Capture the cell that displays the provided text and extract its [x, y] central coordinate. 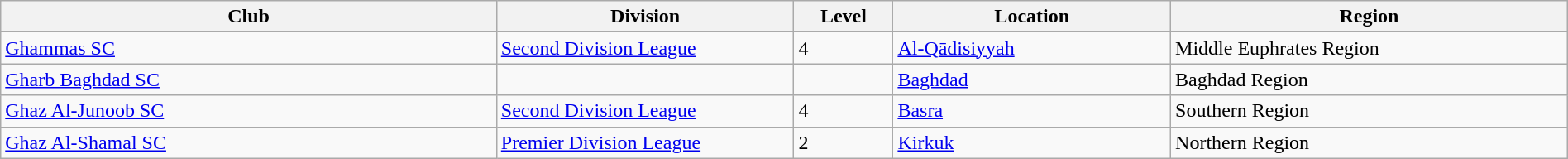
Ghaz Al-Junoob SC [249, 111]
Southern Region [1370, 111]
Region [1370, 17]
Baghdad [1032, 79]
Baghdad Region [1370, 79]
Kirkuk [1032, 142]
Ghammas SC [249, 48]
Club [249, 17]
Location [1032, 17]
Basra [1032, 111]
Division [645, 17]
Premier Division League [645, 142]
Al-Qādisiyyah [1032, 48]
Ghaz Al-Shamal SC [249, 142]
2 [844, 142]
Gharb Baghdad SC [249, 79]
Northern Region [1370, 142]
Level [844, 17]
Middle Euphrates Region [1370, 48]
